Capture the cell that displays the provided text and extract its (x, y) central coordinate. 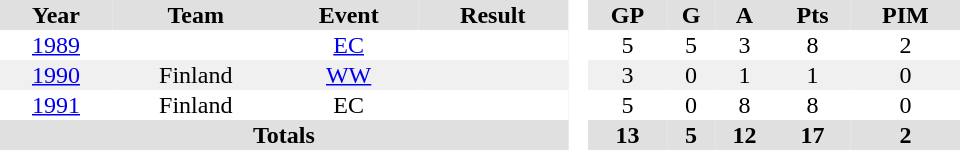
Totals (284, 135)
GP (628, 15)
G (691, 15)
1991 (56, 105)
1989 (56, 45)
Event (348, 15)
Year (56, 15)
Team (196, 15)
Result (493, 15)
17 (812, 135)
A (744, 15)
12 (744, 135)
PIM (906, 15)
WW (348, 75)
13 (628, 135)
Pts (812, 15)
1990 (56, 75)
